Return the (X, Y) coordinate for the center point of the cell that contains the specified text.  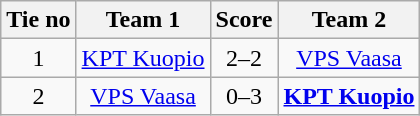
Team 1 (143, 20)
2 (38, 96)
Team 2 (349, 20)
Score (244, 20)
2–2 (244, 58)
1 (38, 58)
0–3 (244, 96)
Tie no (38, 20)
